Provide the (x, y) coordinate of the cell's center where the given text is located.  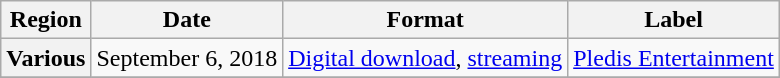
Format (426, 20)
Various (46, 58)
September 6, 2018 (187, 58)
Date (187, 20)
Pledis Entertainment (674, 58)
Region (46, 20)
Label (674, 20)
Digital download, streaming (426, 58)
